Determine the (X, Y) coordinate at the center of the cell enclosing the given text.  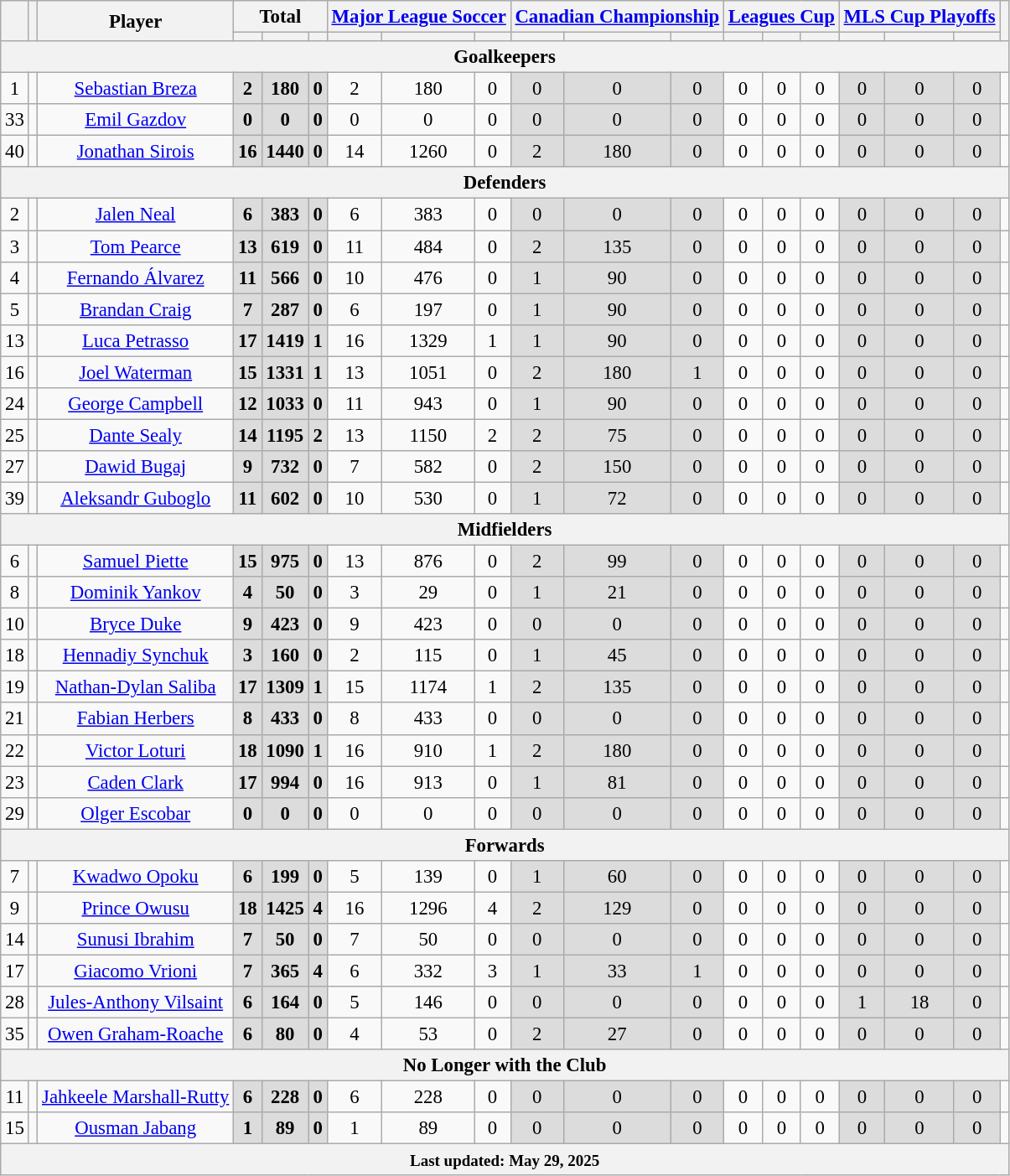
Player (136, 21)
287 (285, 309)
81 (617, 782)
150 (617, 467)
602 (285, 498)
197 (428, 309)
No Longer with the Club (505, 1065)
99 (617, 562)
910 (428, 750)
Jonathan Sirois (136, 152)
Emil Gazdov (136, 120)
1051 (428, 372)
45 (617, 655)
1309 (285, 687)
566 (285, 277)
484 (428, 246)
Samuel Piette (136, 562)
Sebastian Breza (136, 89)
943 (428, 404)
1419 (285, 340)
Luca Petrasso (136, 340)
MLS Cup Playoffs (919, 17)
975 (285, 562)
Ousman Jabang (136, 1128)
Joel Waterman (136, 372)
Jalen Neal (136, 215)
39 (15, 498)
Total (281, 17)
1425 (285, 908)
913 (428, 782)
Sunusi Ibrahim (136, 940)
994 (285, 782)
1090 (285, 750)
25 (15, 435)
Aleksandr Guboglo (136, 498)
Major League Soccer (419, 17)
1033 (285, 404)
Jules-Anthony Vilsaint (136, 1002)
Caden Clark (136, 782)
Last updated: May 29, 2025 (505, 1160)
146 (428, 1002)
129 (617, 908)
Giacomo Vrioni (136, 971)
Brandan Craig (136, 309)
Defenders (505, 184)
Dominik Yankov (136, 593)
Olger Escobar (136, 813)
Leagues Cup (781, 17)
12 (248, 404)
19 (15, 687)
Dawid Bugaj (136, 467)
Nathan-Dylan Saliba (136, 687)
1174 (428, 687)
332 (428, 971)
1195 (285, 435)
365 (285, 971)
Kwadwo Opoku (136, 877)
Canadian Championship (617, 17)
60 (617, 877)
Fabian Herbers (136, 719)
732 (285, 467)
115 (428, 655)
Bryce Duke (136, 624)
40 (15, 152)
1331 (285, 372)
72 (617, 498)
22 (15, 750)
Goalkeepers (505, 57)
80 (285, 1034)
23 (15, 782)
75 (617, 435)
Hennadiy Synchuk (136, 655)
Owen Graham-Roache (136, 1034)
53 (428, 1034)
199 (285, 877)
1296 (428, 908)
582 (428, 467)
1440 (285, 152)
Prince Owusu (136, 908)
George Campbell (136, 404)
Victor Loturi (136, 750)
1260 (428, 152)
139 (428, 877)
Midfielders (505, 530)
530 (428, 498)
Dante Sealy (136, 435)
Forwards (505, 845)
35 (15, 1034)
28 (15, 1002)
160 (285, 655)
1329 (428, 340)
Jahkeele Marshall-Rutty (136, 1097)
1150 (428, 435)
Fernando Álvarez (136, 277)
24 (15, 404)
476 (428, 277)
619 (285, 246)
164 (285, 1002)
Tom Pearce (136, 246)
876 (428, 562)
